Output the (x, y) coordinate of the center of the cell containing the given text.  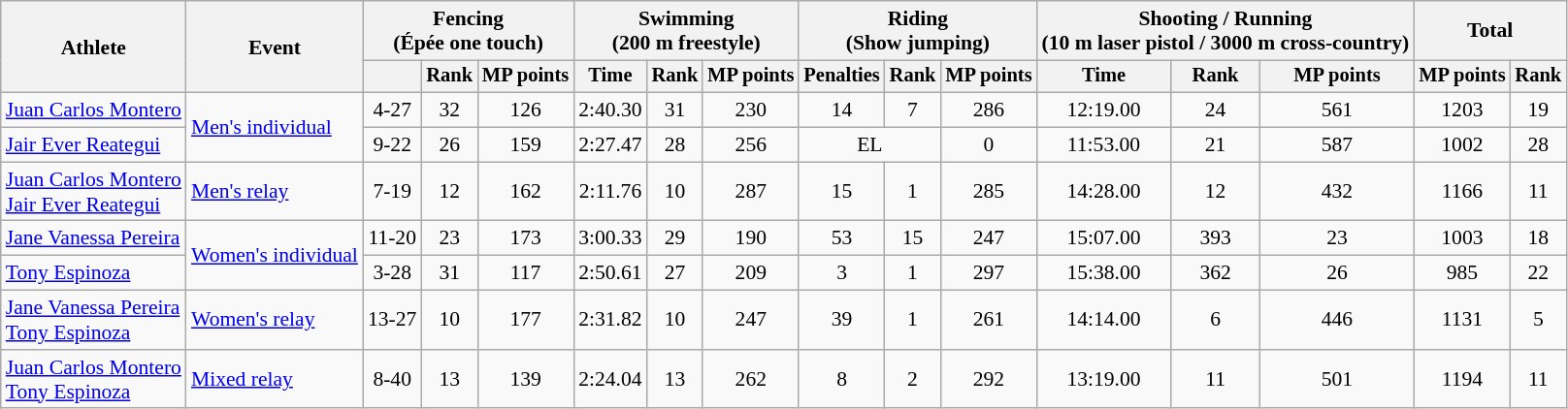
Women's individual (275, 256)
13:19.00 (1103, 380)
8 (841, 380)
Jair Ever Reategui (93, 145)
Athlete (93, 47)
15:07.00 (1103, 238)
362 (1216, 273)
21 (1216, 145)
11-20 (392, 238)
393 (1216, 238)
Swimming(200 m freestyle) (686, 31)
Event (275, 47)
Riding(Show jumping) (918, 31)
Juan Carlos MonteroJair Ever Reategui (93, 192)
985 (1461, 273)
Women's relay (275, 320)
Total (1490, 31)
3-28 (392, 273)
2 (913, 380)
4-27 (392, 110)
Juan Carlos MonteroTony Espinoza (93, 380)
1002 (1461, 145)
15:38.00 (1103, 273)
Tony Espinoza (93, 273)
Juan Carlos Montero (93, 110)
139 (526, 380)
19 (1538, 110)
Mixed relay (275, 380)
Shooting / Running(10 m laser pistol / 3000 m cross-country) (1225, 31)
7-19 (392, 192)
286 (988, 110)
27 (675, 273)
6 (1216, 320)
14:28.00 (1103, 192)
29 (675, 238)
53 (841, 238)
501 (1337, 380)
432 (1337, 192)
3:00.33 (609, 238)
14:14.00 (1103, 320)
Men's individual (275, 128)
262 (751, 380)
Jane Vanessa PereiraTony Espinoza (93, 320)
292 (988, 380)
Fencing(Épée one touch) (468, 31)
22 (1538, 273)
159 (526, 145)
8-40 (392, 380)
Penalties (841, 77)
2:40.30 (609, 110)
5 (1538, 320)
1003 (1461, 238)
2:31.82 (609, 320)
209 (751, 273)
256 (751, 145)
446 (1337, 320)
297 (988, 273)
2:24.04 (609, 380)
7 (913, 110)
261 (988, 320)
Jane Vanessa Pereira (93, 238)
177 (526, 320)
1166 (1461, 192)
14 (841, 110)
2:27.47 (609, 145)
24 (1216, 110)
126 (526, 110)
32 (449, 110)
285 (988, 192)
587 (1337, 145)
2:50.61 (609, 273)
1131 (1461, 320)
173 (526, 238)
EL (869, 145)
190 (751, 238)
13-27 (392, 320)
0 (988, 145)
1203 (1461, 110)
9-22 (392, 145)
230 (751, 110)
39 (841, 320)
3 (841, 273)
Men's relay (275, 192)
1194 (1461, 380)
12:19.00 (1103, 110)
287 (751, 192)
18 (1538, 238)
561 (1337, 110)
117 (526, 273)
11:53.00 (1103, 145)
2:11.76 (609, 192)
162 (526, 192)
